Return (x, y) of the center of cell containing provided text 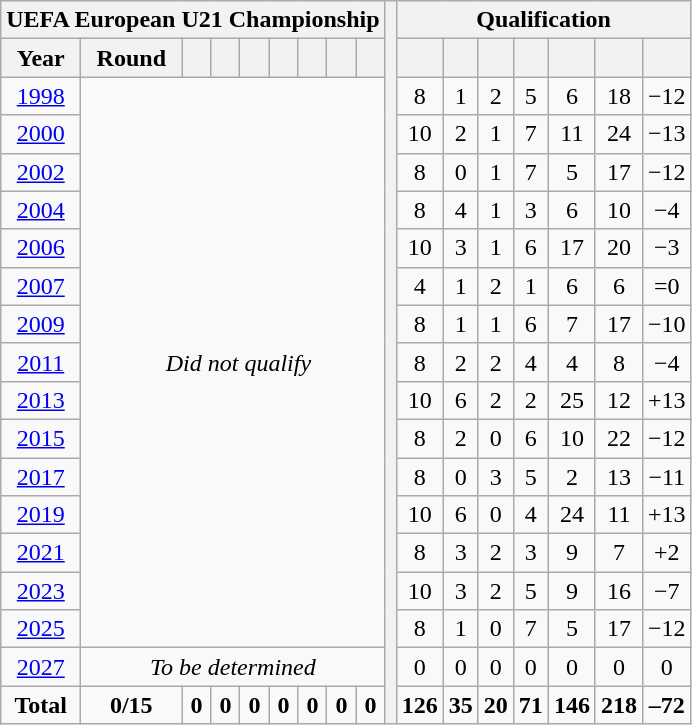
2013 (41, 400)
22 (618, 438)
2017 (41, 477)
218 (618, 705)
2004 (41, 210)
To be determined (233, 667)
Did not qualify (238, 362)
2002 (41, 172)
−7 (666, 591)
−10 (666, 324)
=0 (666, 286)
13 (618, 477)
2006 (41, 248)
25 (572, 400)
0/15 (132, 705)
1998 (41, 96)
2007 (41, 286)
2019 (41, 515)
2011 (41, 362)
+2 (666, 553)
UEFA European U21 Championship (193, 20)
71 (530, 705)
Round (132, 58)
2025 (41, 629)
18 (618, 96)
146 (572, 705)
−11 (666, 477)
–72 (666, 705)
2009 (41, 324)
126 (420, 705)
2023 (41, 591)
Total (41, 705)
Year (41, 58)
35 (460, 705)
−13 (666, 134)
12 (618, 400)
2000 (41, 134)
16 (618, 591)
Qualification (544, 20)
−3 (666, 248)
2015 (41, 438)
2021 (41, 553)
2027 (41, 667)
